Locate the cell with the specified text and output its [x, y] center coordinate. 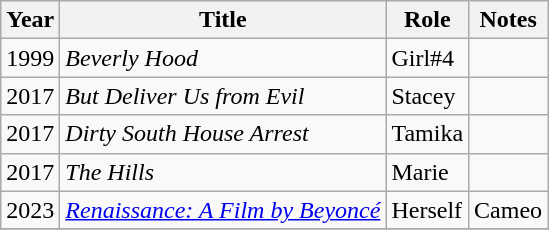
Tamika [428, 134]
Herself [428, 210]
Beverly Hood [223, 58]
But Deliver Us from Evil [223, 96]
Dirty South House Arrest [223, 134]
Cameo [508, 210]
Notes [508, 20]
2023 [30, 210]
Marie [428, 172]
Renaissance: A Film by Beyoncé [223, 210]
1999 [30, 58]
Title [223, 20]
Year [30, 20]
Stacey [428, 96]
Role [428, 20]
Girl#4 [428, 58]
The Hills [223, 172]
